For the text-containing cell, return its midpoint in [X, Y] coordinate format. 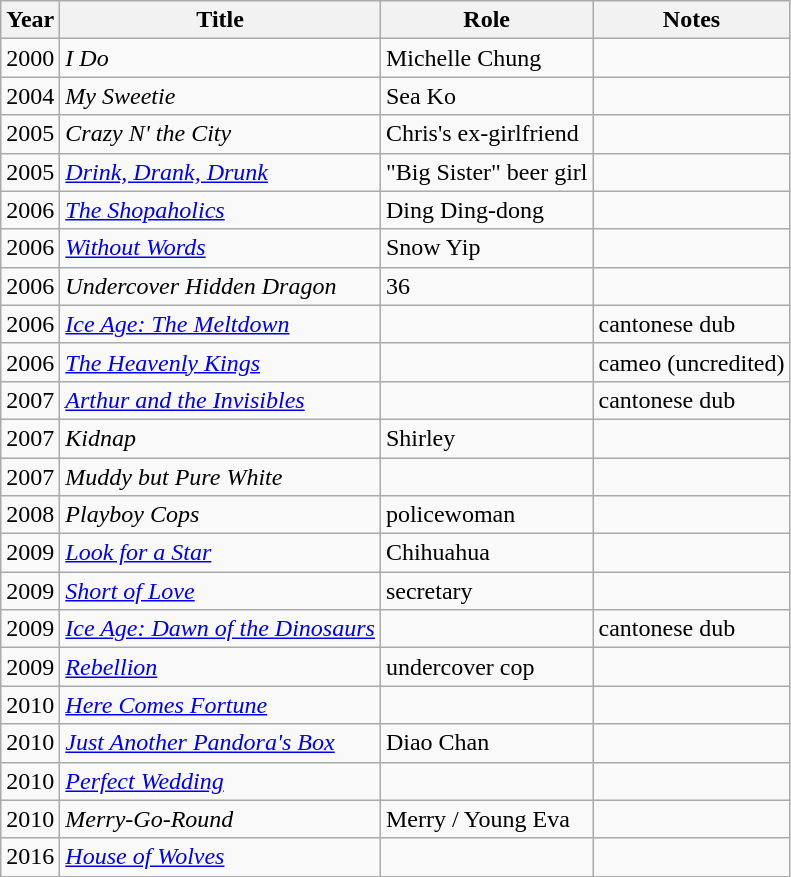
Ding Ding-dong [486, 210]
Drink, Drank, Drunk [220, 172]
2008 [30, 515]
2000 [30, 58]
The Heavenly Kings [220, 362]
Perfect Wedding [220, 781]
Merry-Go-Round [220, 819]
Ice Age: The Meltdown [220, 324]
Ice Age: Dawn of the Dinosaurs [220, 629]
Shirley [486, 438]
Snow Yip [486, 248]
Michelle Chung [486, 58]
policewoman [486, 515]
Muddy but Pure White [220, 477]
Merry / Young Eva [486, 819]
Undercover Hidden Dragon [220, 286]
Rebellion [220, 667]
Year [30, 20]
Chihuahua [486, 553]
Short of Love [220, 591]
Role [486, 20]
Look for a Star [220, 553]
Chris's ex-girlfriend [486, 134]
Arthur and the Invisibles [220, 400]
Title [220, 20]
Diao Chan [486, 743]
Here Comes Fortune [220, 705]
The Shopaholics [220, 210]
Without Words [220, 248]
Just Another Pandora's Box [220, 743]
2004 [30, 96]
Playboy Cops [220, 515]
House of Wolves [220, 857]
"Big Sister" beer girl [486, 172]
Sea Ko [486, 96]
Kidnap [220, 438]
undercover cop [486, 667]
36 [486, 286]
cameo (uncredited) [692, 362]
2016 [30, 857]
I Do [220, 58]
Notes [692, 20]
My Sweetie [220, 96]
Crazy N' the City [220, 134]
secretary [486, 591]
